Provide the [X, Y] coordinate of the cell's center where the given text is located.  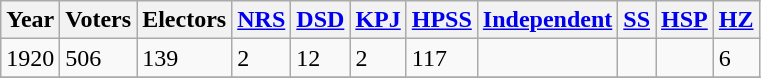
117 [442, 58]
HZ [736, 20]
1920 [30, 58]
Independent [547, 20]
SS [637, 20]
Voters [98, 20]
6 [736, 58]
Year [30, 20]
12 [320, 58]
Electors [184, 20]
DSD [320, 20]
HSP [685, 20]
HPSS [442, 20]
KPJ [378, 20]
506 [98, 58]
139 [184, 58]
NRS [262, 20]
